Scan for the cell matching the given text and deliver its [x, y] coordinate at center. 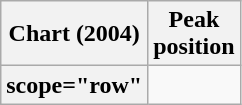
Peakposition [194, 34]
Chart (2004) [74, 34]
scope="row" [74, 85]
